Pinpoint the cell where the given text exists, returning its [x, y] midpoint coordinate. 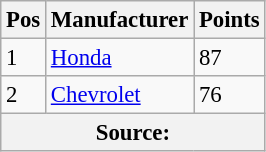
Source: [133, 133]
1 [24, 58]
Manufacturer [120, 20]
Pos [24, 20]
Points [230, 20]
Chevrolet [120, 95]
87 [230, 58]
2 [24, 95]
Honda [120, 58]
76 [230, 95]
